Output the (X, Y) coordinate of the center of the cell containing the given text.  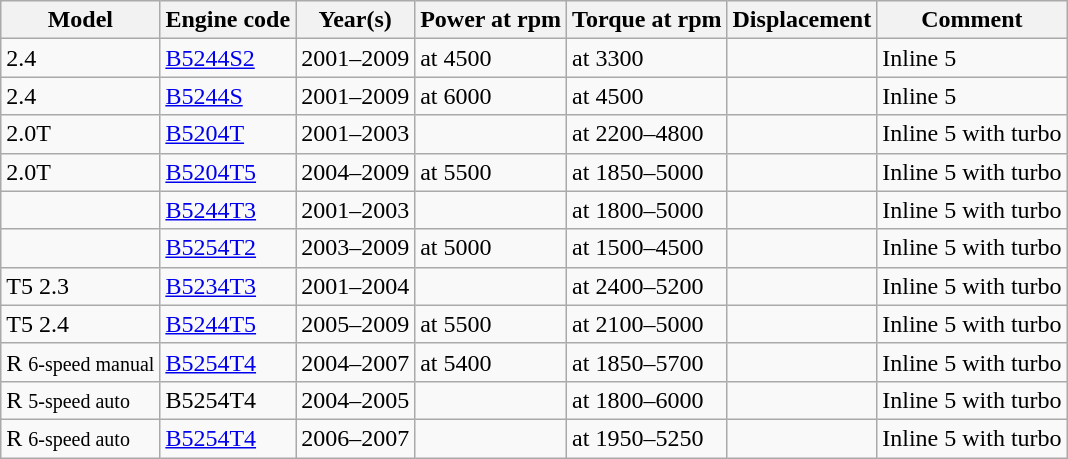
at 1950–5250 (647, 438)
R 5-speed auto (80, 400)
B5254T2 (228, 248)
2005–2009 (356, 324)
Model (80, 20)
2004–2007 (356, 362)
B5204T5 (228, 172)
at 1500–4500 (647, 248)
2004–2009 (356, 172)
B5204T (228, 134)
R 6-speed auto (80, 438)
at 2400–5200 (647, 286)
R 6-speed manual (80, 362)
at 2200–4800 (647, 134)
B5244S (228, 96)
2004–2005 (356, 400)
Displacement (802, 20)
Comment (972, 20)
Power at rpm (491, 20)
at 5000 (491, 248)
Torque at rpm (647, 20)
at 3300 (647, 58)
at 1850–5000 (647, 172)
T5 2.4 (80, 324)
B5234T3 (228, 286)
at 2100–5000 (647, 324)
2003–2009 (356, 248)
B5244S2 (228, 58)
T5 2.3 (80, 286)
at 1800–6000 (647, 400)
at 1850–5700 (647, 362)
B5244T3 (228, 210)
at 1800–5000 (647, 210)
at 5400 (491, 362)
at 6000 (491, 96)
2001–2004 (356, 286)
Year(s) (356, 20)
2006–2007 (356, 438)
Engine code (228, 20)
B5244T5 (228, 324)
